Search for the cell housing the specified text and yield its (x, y) center coordinate. 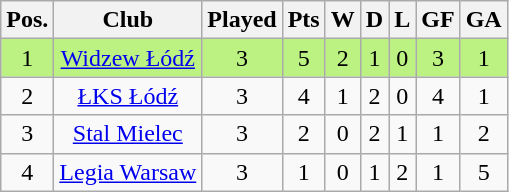
ŁKS Łódź (128, 96)
L (402, 20)
Club (128, 20)
Pts (304, 20)
Played (242, 20)
GF (438, 20)
Widzew Łódź (128, 58)
Pos. (28, 20)
Stal Mielec (128, 134)
GA (484, 20)
D (374, 20)
Legia Warsaw (128, 172)
W (342, 20)
